Output the (X, Y) coordinate of the center of the cell containing the given text.  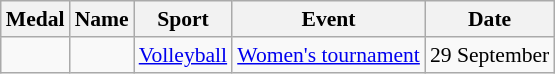
Name (102, 19)
Medal (36, 19)
Volleyball (183, 55)
Event (328, 19)
Sport (183, 19)
29 September (490, 55)
Date (490, 19)
Women's tournament (328, 55)
